Determine the [X, Y] coordinate at the center of the cell enclosing the given text.  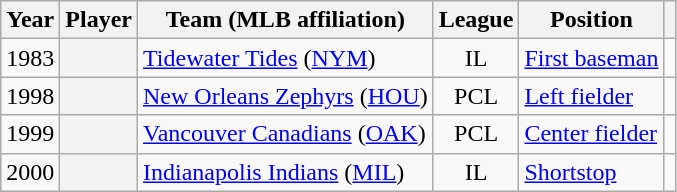
Year [30, 20]
Shortstop [592, 172]
Center fielder [592, 134]
Tidewater Tides (NYM) [286, 58]
2000 [30, 172]
League [476, 20]
1998 [30, 96]
1999 [30, 134]
Left fielder [592, 96]
Indianapolis Indians (MIL) [286, 172]
Player [99, 20]
Team (MLB affiliation) [286, 20]
Vancouver Canadians (OAK) [286, 134]
New Orleans Zephyrs (HOU) [286, 96]
First baseman [592, 58]
Position [592, 20]
1983 [30, 58]
